Determine the [X, Y] coordinate at the center of the cell enclosing the given text.  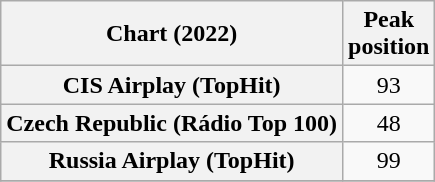
Peakposition [389, 34]
Chart (2022) [172, 34]
CIS Airplay (TopHit) [172, 85]
48 [389, 123]
Russia Airplay (TopHit) [172, 161]
99 [389, 161]
93 [389, 85]
Czech Republic (Rádio Top 100) [172, 123]
